Scan for the cell matching the given text and deliver its (X, Y) coordinate at center. 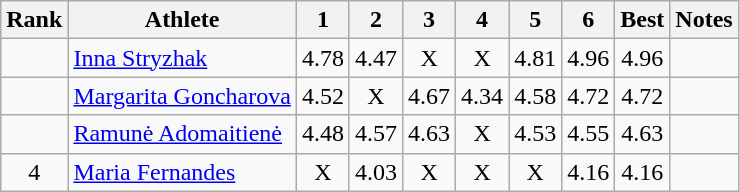
Inna Stryzhak (182, 58)
4.55 (588, 134)
4.67 (430, 96)
6 (588, 20)
Best (642, 20)
4.03 (376, 172)
Notes (704, 20)
3 (430, 20)
4.58 (536, 96)
1 (322, 20)
Maria Fernandes (182, 172)
4.48 (322, 134)
5 (536, 20)
4.34 (482, 96)
4.57 (376, 134)
2 (376, 20)
4.47 (376, 58)
Athlete (182, 20)
Ramunė Adomaitienė (182, 134)
4.52 (322, 96)
4.78 (322, 58)
4.53 (536, 134)
Margarita Goncharova (182, 96)
4.81 (536, 58)
Rank (34, 20)
